Detect which cell encompasses the target text, then output its (X, Y) center coordinate. 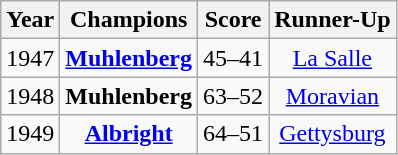
La Salle (333, 58)
Albright (129, 134)
Year (30, 20)
1947 (30, 58)
63–52 (234, 96)
Moravian (333, 96)
Gettysburg (333, 134)
1949 (30, 134)
1948 (30, 96)
64–51 (234, 134)
Champions (129, 20)
45–41 (234, 58)
Score (234, 20)
Runner-Up (333, 20)
